Return [x, y] of the center of cell containing provided text 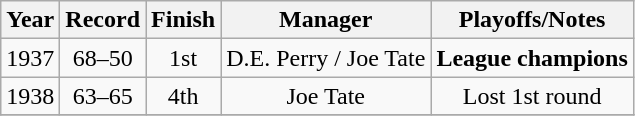
D.E. Perry / Joe Tate [326, 58]
Record [103, 20]
1938 [30, 96]
68–50 [103, 58]
Year [30, 20]
63–65 [103, 96]
Lost 1st round [532, 96]
Finish [184, 20]
1st [184, 58]
Joe Tate [326, 96]
Playoffs/Notes [532, 20]
4th [184, 96]
1937 [30, 58]
Manager [326, 20]
League champions [532, 58]
